For the text-containing cell, return its midpoint in [X, Y] coordinate format. 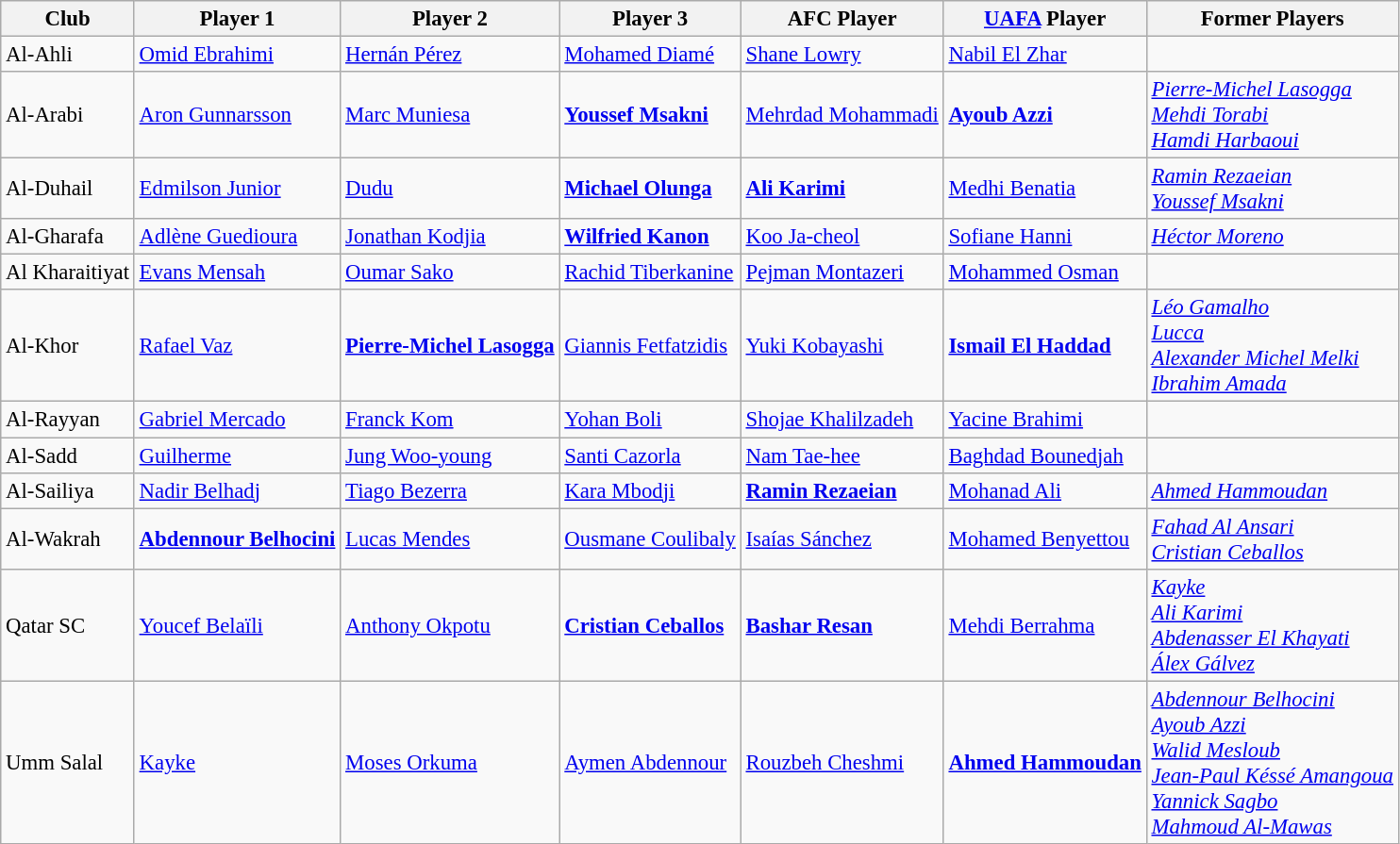
UAFA Player [1045, 19]
Kara Mbodji [650, 490]
Al-Ahli [68, 55]
AFC Player [842, 19]
Yacine Brahimi [1045, 420]
Mehdi Berrahma [1045, 624]
Oumar Sako [450, 273]
Mohamed Diamé [650, 55]
Nam Tae-hee [842, 455]
Jung Woo-young [450, 455]
Kayke Ali Karimi Abdenasser El Khayati Álex Gálvez [1272, 624]
Ousmane Coulibaly [650, 539]
Medhi Benatia [1045, 189]
Léo Gamalho Lucca Alexander Michel Melki Ibrahim Amada [1272, 347]
Ayoub Azzi [1045, 115]
Omid Ebrahimi [237, 55]
Umm Salal [68, 762]
Mohanad Ali [1045, 490]
Pierre-Michel Lasogga Mehdi Torabi Hamdi Harbaoui [1272, 115]
Marc Muniesa [450, 115]
Kayke [237, 762]
Shane Lowry [842, 55]
Hernán Pérez [450, 55]
Anthony Okpotu [450, 624]
Rachid Tiberkanine [650, 273]
Rafael Vaz [237, 347]
Youssef Msakni [650, 115]
Al-Arabi [68, 115]
Player 1 [237, 19]
Gabriel Mercado [237, 420]
Aymen Abdennour [650, 762]
Tiago Bezerra [450, 490]
Guilherme [237, 455]
Player 3 [650, 19]
Lucas Mendes [450, 539]
Edmilson Junior [237, 189]
Ramin Rezaeian [842, 490]
Cristian Ceballos [650, 624]
Ramin Rezaeian Youssef Msakni [1272, 189]
Ali Karimi [842, 189]
Pierre-Michel Lasogga [450, 347]
Al-Sadd [68, 455]
Al-Khor [68, 347]
Player 2 [450, 19]
Abdennour Belhocini Ayoub Azzi Walid Mesloub Jean-Paul Késsé Amangoua Yannick Sagbo Mahmoud Al-Mawas [1272, 762]
Jonathan Kodjia [450, 237]
Abdennour Belhocini [237, 539]
Michael Olunga [650, 189]
Al-Wakrah [68, 539]
Former Players [1272, 19]
Evans Mensah [237, 273]
Ismail El Haddad [1045, 347]
Moses Orkuma [450, 762]
Shojae Khalilzadeh [842, 420]
Wilfried Kanon [650, 237]
Rouzbeh Cheshmi [842, 762]
Mohammed Osman [1045, 273]
Nadir Belhadj [237, 490]
Al Kharaitiyat [68, 273]
Héctor Moreno [1272, 237]
Franck Kom [450, 420]
Mehrdad Mohammadi [842, 115]
Bashar Resan [842, 624]
Aron Gunnarsson [237, 115]
Adlène Guedioura [237, 237]
Pejman Montazeri [842, 273]
Mohamed Benyettou [1045, 539]
Al-Rayyan [68, 420]
Giannis Fetfatzidis [650, 347]
Youcef Belaïli [237, 624]
Fahad Al Ansari Cristian Ceballos [1272, 539]
Sofiane Hanni [1045, 237]
Baghdad Bounedjah [1045, 455]
Al-Duhail [68, 189]
Al-Sailiya [68, 490]
Al-Gharafa [68, 237]
Santi Cazorla [650, 455]
Yohan Boli [650, 420]
Nabil El Zhar [1045, 55]
Koo Ja-cheol [842, 237]
Club [68, 19]
Dudu [450, 189]
Isaías Sánchez [842, 539]
Yuki Kobayashi [842, 347]
Qatar SC [68, 624]
